Search for the cell housing the specified text and yield its [X, Y] center coordinate. 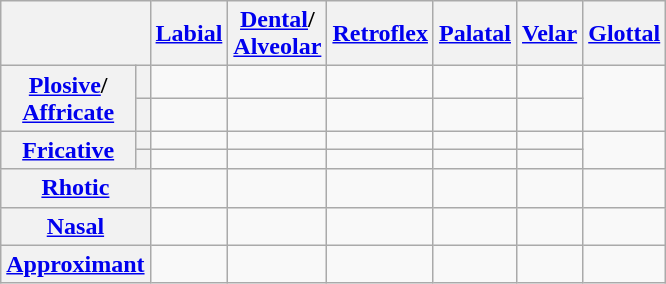
Labial [189, 34]
Plosive/Affricate [68, 98]
Palatal [474, 34]
Rhotic [76, 188]
Fricative [68, 150]
Dental/Alveolar [278, 34]
Nasal [76, 226]
Approximant [76, 264]
Retroflex [380, 34]
Velar [550, 34]
Glottal [624, 34]
